Extract the (x, y) coordinate from the center of the cell holding the provided text.  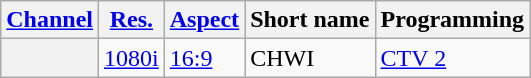
CTV 2 (452, 58)
CHWI (310, 58)
Aspect (204, 20)
Programming (452, 20)
1080i (132, 58)
Res. (132, 20)
16:9 (204, 58)
Channel (50, 20)
Short name (310, 20)
